Search for the cell housing the specified text and yield its (X, Y) center coordinate. 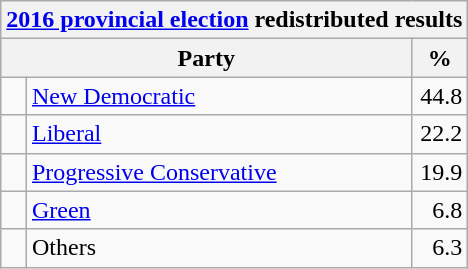
6.8 (440, 210)
Party (206, 58)
2016 provincial election redistributed results (234, 20)
Progressive Conservative (218, 172)
19.9 (440, 172)
% (440, 58)
New Democratic (218, 96)
44.8 (440, 96)
6.3 (440, 248)
Others (218, 248)
Green (218, 210)
Liberal (218, 134)
22.2 (440, 134)
